Pinpoint the cell where the given text exists, returning its (X, Y) midpoint coordinate. 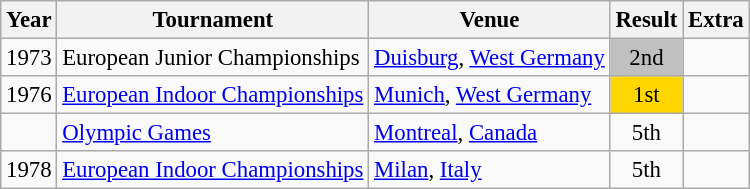
Olympic Games (213, 133)
Duisburg, West Germany (490, 58)
Milan, Italy (490, 170)
1st (646, 95)
European Junior Championships (213, 58)
Result (646, 20)
Year (29, 20)
Montreal, Canada (490, 133)
1976 (29, 95)
2nd (646, 58)
Venue (490, 20)
1973 (29, 58)
1978 (29, 170)
Munich, West Germany (490, 95)
Tournament (213, 20)
Extra (716, 20)
